Locate the cell with the specified text and output its (X, Y) center coordinate. 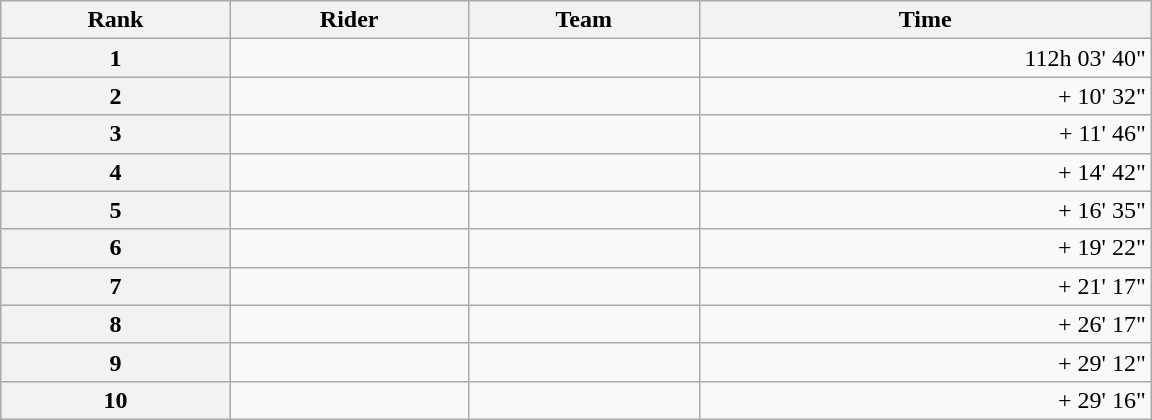
4 (116, 172)
+ 21' 17" (925, 286)
Team (584, 20)
+ 10' 32" (925, 96)
+ 11' 46" (925, 134)
Rider (349, 20)
+ 29' 12" (925, 362)
+ 29' 16" (925, 400)
+ 26' 17" (925, 324)
7 (116, 286)
5 (116, 210)
Rank (116, 20)
Time (925, 20)
+ 19' 22" (925, 248)
9 (116, 362)
10 (116, 400)
8 (116, 324)
6 (116, 248)
112h 03' 40" (925, 58)
+ 16' 35" (925, 210)
+ 14' 42" (925, 172)
3 (116, 134)
2 (116, 96)
1 (116, 58)
